Capture the cell that displays the provided text and extract its (x, y) central coordinate. 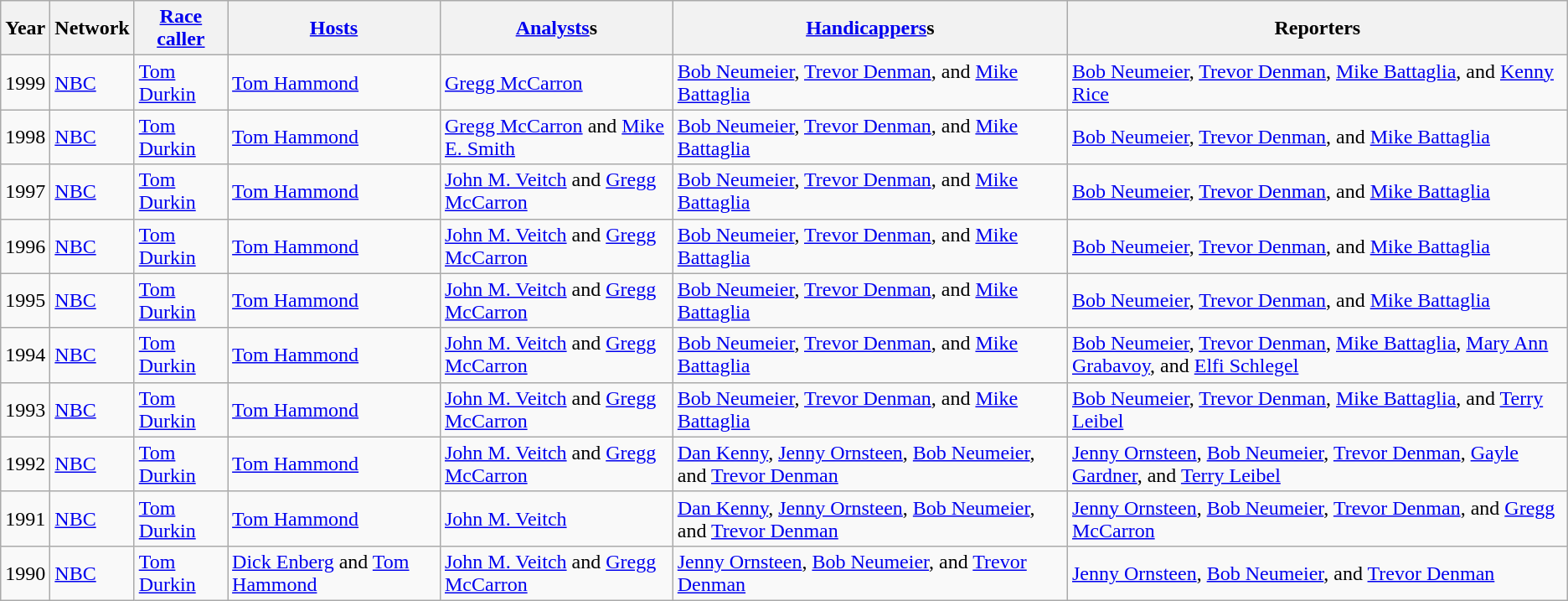
Race caller (181, 28)
1997 (25, 191)
Gregg McCarron and Mike E. Smith (556, 137)
Jenny Ornsteen, Bob Neumeier, Trevor Denman, Gayle Gardner, and Terry Leibel (1317, 464)
1990 (25, 573)
Jenny Ornsteen, Bob Neumeier, Trevor Denman, and Gregg McCarron (1317, 518)
Bob Neumeier, Trevor Denman, Mike Battaglia, and Kenny Rice (1317, 82)
1999 (25, 82)
Handicapperss (869, 28)
Gregg McCarron (556, 82)
Network (92, 28)
1994 (25, 355)
John M. Veitch (556, 518)
Analystss (556, 28)
Bob Neumeier, Trevor Denman, Mike Battaglia, and Terry Leibel (1317, 409)
1998 (25, 137)
Hosts (334, 28)
1991 (25, 518)
Bob Neumeier, Trevor Denman, Mike Battaglia, Mary Ann Grabavoy, and Elfi Schlegel (1317, 355)
Dick Enberg and Tom Hammond (334, 573)
1996 (25, 246)
1993 (25, 409)
Year (25, 28)
1995 (25, 300)
1992 (25, 464)
Reporters (1317, 28)
